Extract the [x, y] coordinate from the center of the cell holding the provided text.  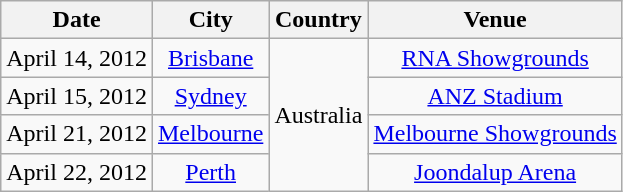
Melbourne [210, 134]
April 15, 2012 [77, 96]
City [210, 20]
Melbourne Showgrounds [495, 134]
April 21, 2012 [77, 134]
ANZ Stadium [495, 96]
Brisbane [210, 58]
Perth [210, 172]
Joondalup Arena [495, 172]
April 14, 2012 [77, 58]
April 22, 2012 [77, 172]
Date [77, 20]
Sydney [210, 96]
Country [318, 20]
Venue [495, 20]
RNA Showgrounds [495, 58]
Australia [318, 115]
